For the text-containing cell, return its midpoint in [X, Y] coordinate format. 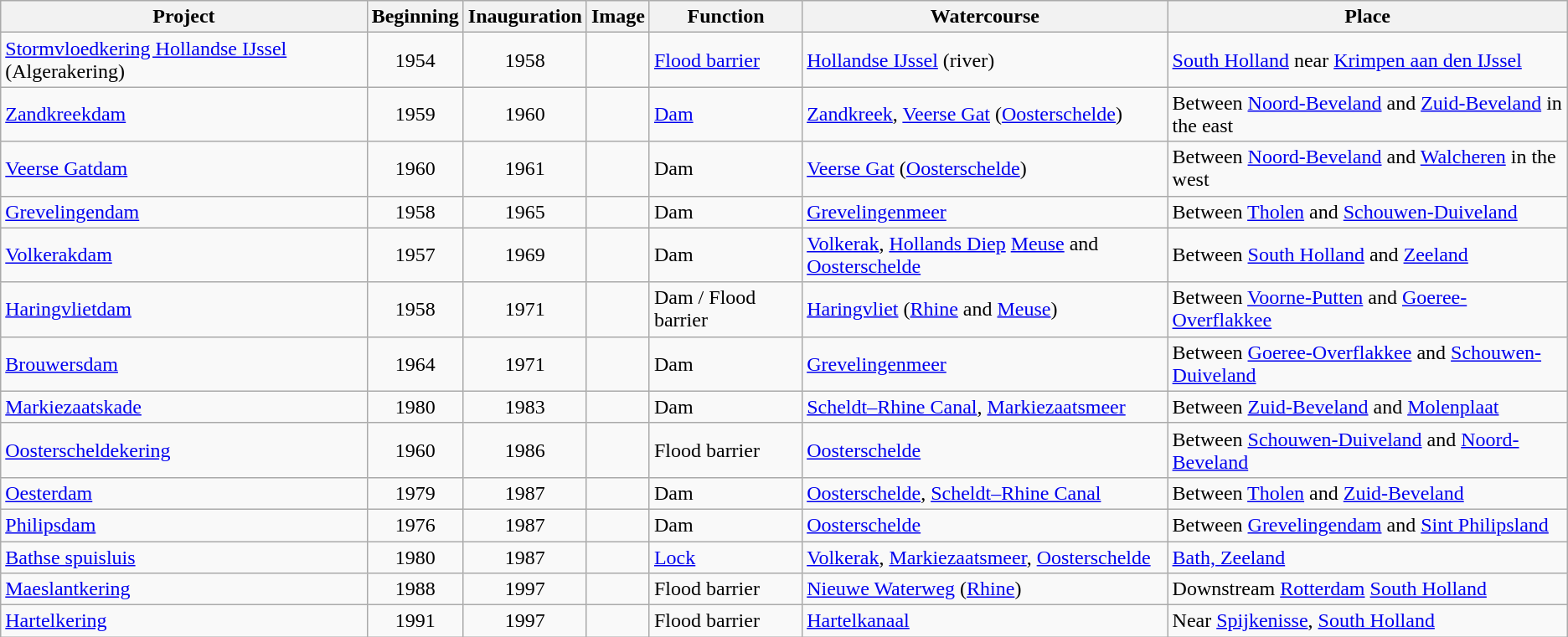
Oosterscheldekering [184, 450]
Nieuwe Waterweg (Rhine) [985, 589]
Zandkreekdam [184, 114]
Between Goeree-Overflakkee and Schouwen-Duiveland [1367, 363]
South Holland near Krimpen aan den IJssel [1367, 60]
Hollandse IJssel (river) [985, 60]
1965 [524, 212]
Bathse spuisluis [184, 557]
Place [1367, 17]
Function [725, 17]
Between Voorne-Putten and Goeree-Overflakkee [1367, 310]
1986 [524, 450]
1964 [415, 363]
1954 [415, 60]
Downstream Rotterdam South Holland [1367, 589]
Inauguration [524, 17]
Haringvliet (Rhine and Meuse) [985, 310]
Watercourse [985, 17]
Hartelkering [184, 621]
Between Noord-Beveland and Zuid-Beveland in the east [1367, 114]
Volkerak, Hollands Diep Meuse and Oosterschelde [985, 254]
Image [618, 17]
Lock [725, 557]
Near Spijkenisse, South Holland [1367, 621]
Scheldt–Rhine Canal, Markiezaatsmeer [985, 407]
Oesterdam [184, 493]
1991 [415, 621]
Between Grevelingendam and Sint Philipsland [1367, 525]
Maeslantkering [184, 589]
1976 [415, 525]
Volkerakdam [184, 254]
Dam / Flood barrier [725, 310]
Project [184, 17]
1957 [415, 254]
Brouwersdam [184, 363]
1961 [524, 169]
Oosterschelde, Scheldt–Rhine Canal [985, 493]
Volkerak, Markiezaatsmeer, Oosterschelde [985, 557]
Bath, Zeeland [1367, 557]
Hartelkanaal [985, 621]
Beginning [415, 17]
1979 [415, 493]
Zandkreek, Veerse Gat (Oosterschelde) [985, 114]
Veerse Gatdam [184, 169]
Veerse Gat (Oosterschelde) [985, 169]
Between Schouwen-Duiveland and Noord-Beveland [1367, 450]
Haringvlietdam [184, 310]
1988 [415, 589]
Markiezaatskade [184, 407]
Grevelingendam [184, 212]
Between Tholen and Zuid-Beveland [1367, 493]
Stormvloedkering Hollandse IJssel (Algerakering) [184, 60]
Between Tholen and Schouwen-Duiveland [1367, 212]
Philipsdam [184, 525]
Between Noord-Beveland and Walcheren in the west [1367, 169]
1969 [524, 254]
Between South Holland and Zeeland [1367, 254]
Between Zuid-Beveland and Molenplaat [1367, 407]
1983 [524, 407]
1959 [415, 114]
